Return [x, y] of the center of cell containing provided text 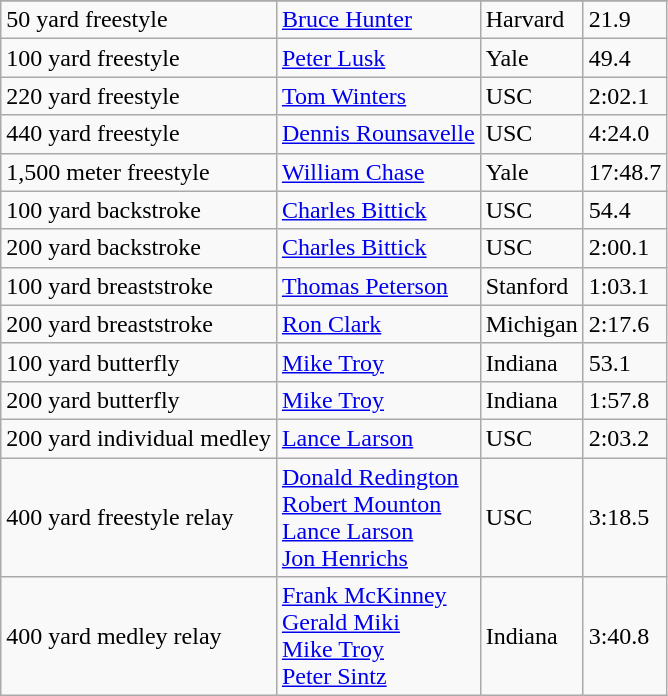
220 yard freestyle [139, 96]
100 yard breaststroke [139, 286]
400 yard medley relay [139, 636]
2:17.6 [625, 324]
Stanford [532, 286]
1:57.8 [625, 400]
Donald RedingtonRobert MountonLance LarsonJon Henrichs [378, 518]
440 yard freestyle [139, 134]
17:48.7 [625, 172]
2:00.1 [625, 248]
100 yard backstroke [139, 210]
Lance Larson [378, 438]
1:03.1 [625, 286]
200 yard butterfly [139, 400]
Michigan [532, 324]
Ron Clark [378, 324]
Frank McKinneyGerald MikiMike TroyPeter Sintz [378, 636]
49.4 [625, 58]
400 yard freestyle relay [139, 518]
Tom Winters [378, 96]
2:03.2 [625, 438]
50 yard freestyle [139, 20]
54.4 [625, 210]
200 yard backstroke [139, 248]
200 yard breaststroke [139, 324]
2:02.1 [625, 96]
200 yard individual medley [139, 438]
Bruce Hunter [378, 20]
53.1 [625, 362]
William Chase [378, 172]
1,500 meter freestyle [139, 172]
Thomas Peterson [378, 286]
100 yard freestyle [139, 58]
3:18.5 [625, 518]
Harvard [532, 20]
Peter Lusk [378, 58]
100 yard butterfly [139, 362]
3:40.8 [625, 636]
21.9 [625, 20]
4:24.0 [625, 134]
Dennis Rounsavelle [378, 134]
